Pinpoint the cell where the given text exists, returning its (x, y) midpoint coordinate. 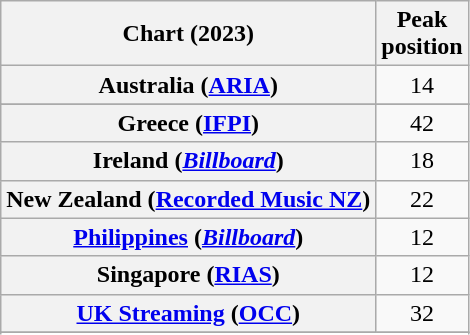
Singapore (RIAS) (188, 275)
Philippines (Billboard) (188, 237)
22 (422, 199)
Ireland (Billboard) (188, 161)
Peakposition (422, 34)
14 (422, 85)
New Zealand (Recorded Music NZ) (188, 199)
UK Streaming (OCC) (188, 313)
18 (422, 161)
32 (422, 313)
Australia (ARIA) (188, 85)
Greece (IFPI) (188, 123)
42 (422, 123)
Chart (2023) (188, 34)
